Pinpoint the cell where the given text exists, returning its (x, y) midpoint coordinate. 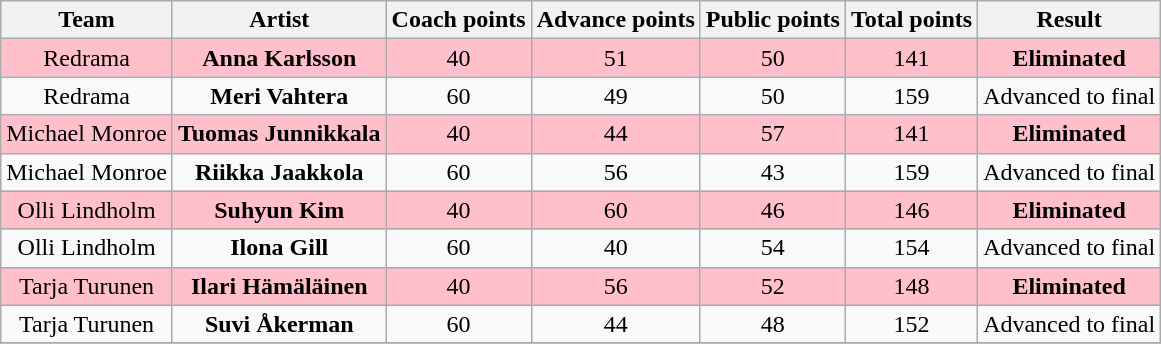
Result (1070, 20)
Tuomas Junnikkala (279, 134)
Riikka Jaakkola (279, 172)
49 (616, 96)
Artist (279, 20)
148 (911, 286)
46 (772, 210)
152 (911, 324)
Suvi Åkerman (279, 324)
Total points (911, 20)
Ilari Hämäläinen (279, 286)
Meri Vahtera (279, 96)
Suhyun Kim (279, 210)
48 (772, 324)
Team (87, 20)
154 (911, 248)
52 (772, 286)
43 (772, 172)
57 (772, 134)
Anna Karlsson (279, 58)
Coach points (458, 20)
Ilona Gill (279, 248)
51 (616, 58)
Public points (772, 20)
146 (911, 210)
Advance points (616, 20)
54 (772, 248)
